Return [X, Y] of the center of cell containing provided text 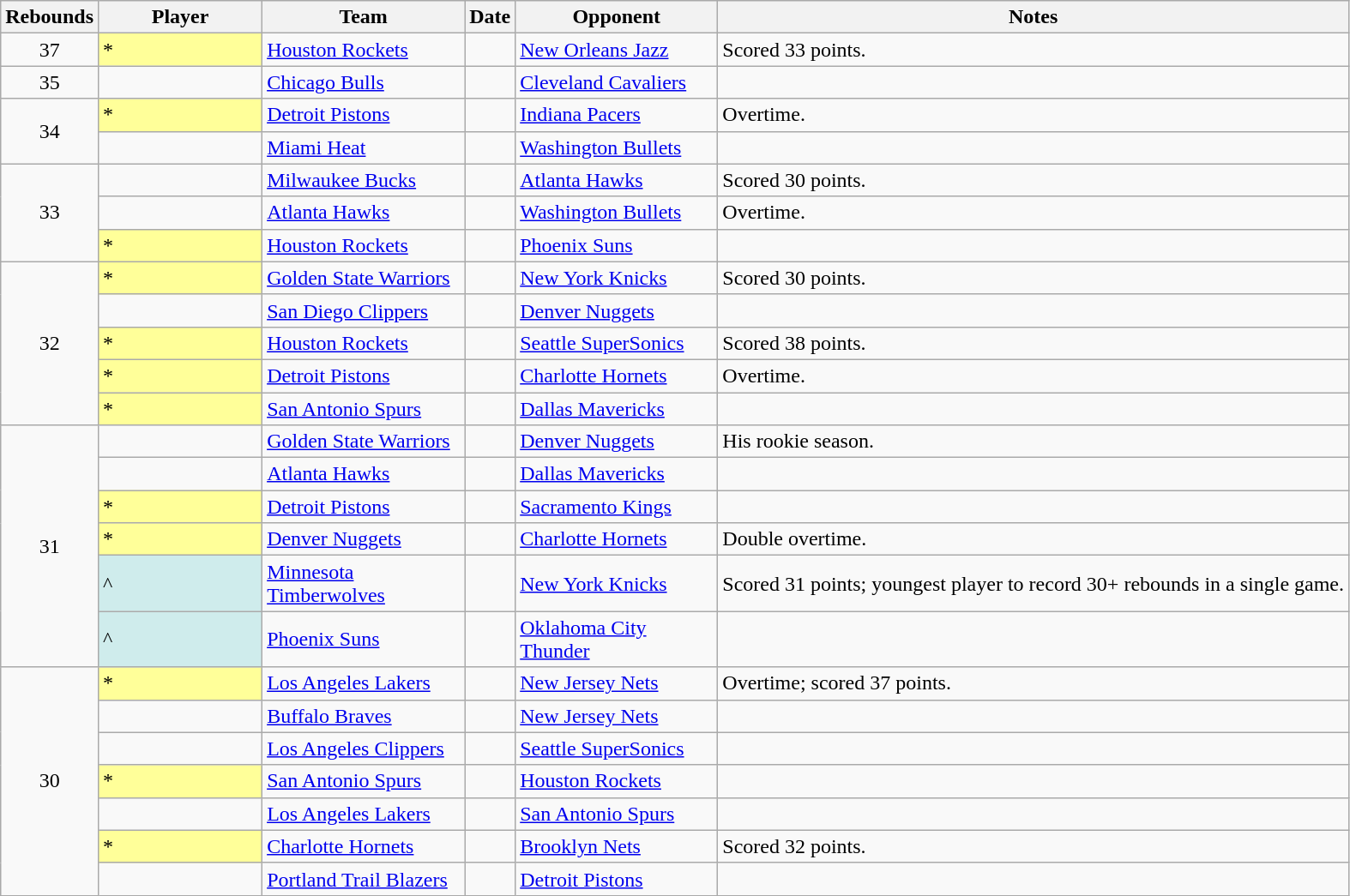
Double overtime. [1034, 539]
33 [50, 213]
Indiana Pacers [617, 115]
Date [491, 17]
Portland Trail Blazers [364, 879]
Milwaukee Bucks [364, 180]
Sacramento Kings [617, 507]
Notes [1034, 17]
31 [50, 546]
Miami Heat [364, 147]
Chicago Bulls [364, 82]
Scored 31 points; youngest player to record 30+ rebounds in a single game. [1034, 583]
New Orleans Jazz [617, 50]
Player [180, 17]
Brooklyn Nets [617, 846]
Overtime; scored 37 points. [1034, 683]
Scored 32 points. [1034, 846]
Opponent [617, 17]
Rebounds [50, 17]
30 [50, 781]
Scored 33 points. [1034, 50]
Team [364, 17]
Los Angeles Clippers [364, 749]
32 [50, 343]
His rookie season. [1034, 442]
35 [50, 82]
Scored 38 points. [1034, 343]
Minnesota Timberwolves [364, 583]
San Diego Clippers [364, 310]
Oklahoma City Thunder [617, 640]
37 [50, 50]
Cleveland Cavaliers [617, 82]
Buffalo Braves [364, 716]
34 [50, 131]
